Determine the [X, Y] coordinate at the center of the cell enclosing the given text.  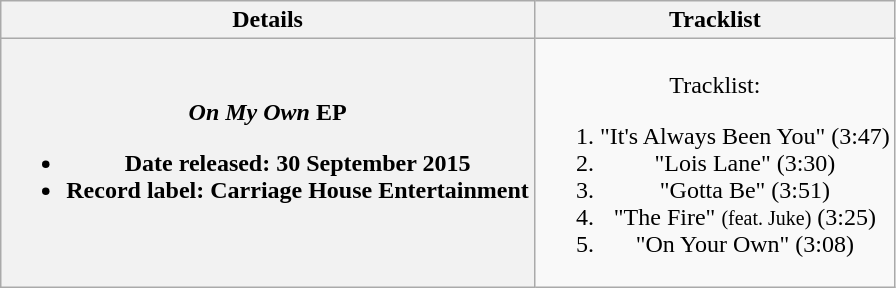
Details [268, 20]
On My Own EPDate released: 30 September 2015Record label: Carriage House Entertainment [268, 163]
Tracklist:"It's Always Been You" (3:47)"Lois Lane" (3:30)"Gotta Be" (3:51)"The Fire" (feat. Juke) (3:25)"On Your Own" (3:08) [714, 163]
Tracklist [714, 20]
